Output the (x, y) coordinate of the center of the cell containing the given text.  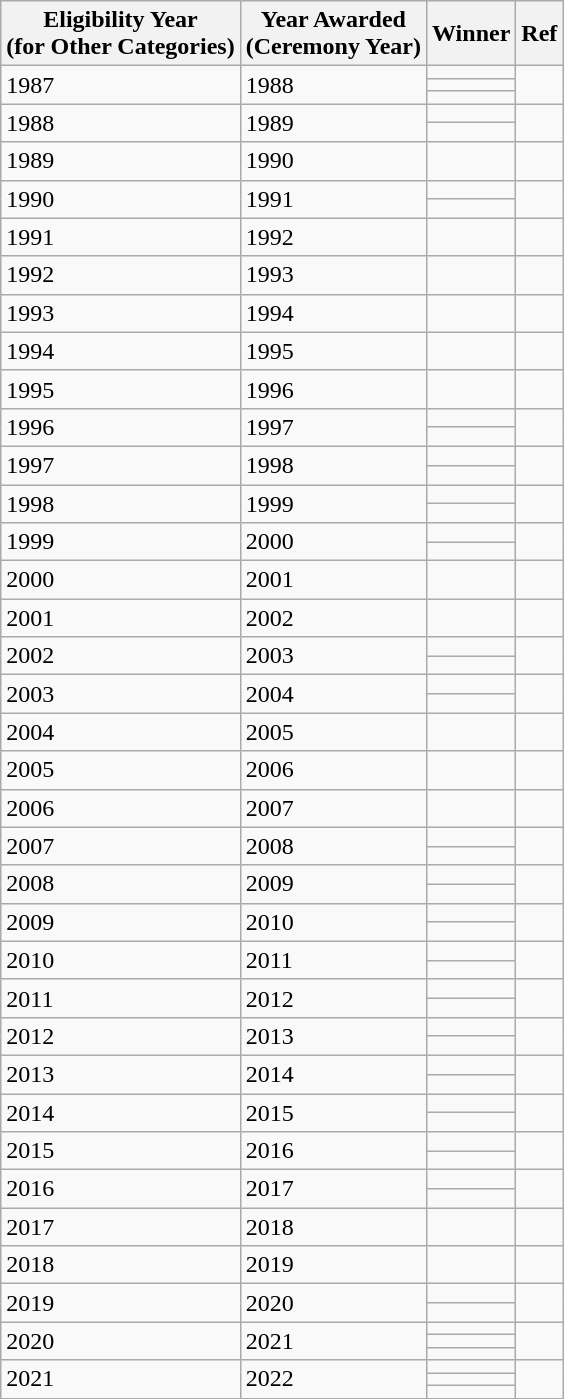
Ref (540, 34)
2022 (333, 1379)
Eligibility Year(for Other Categories) (120, 34)
Winner (472, 34)
1987 (120, 85)
Year Awarded(Ceremony Year) (333, 34)
